Locate the cell with the specified text and output its (x, y) center coordinate. 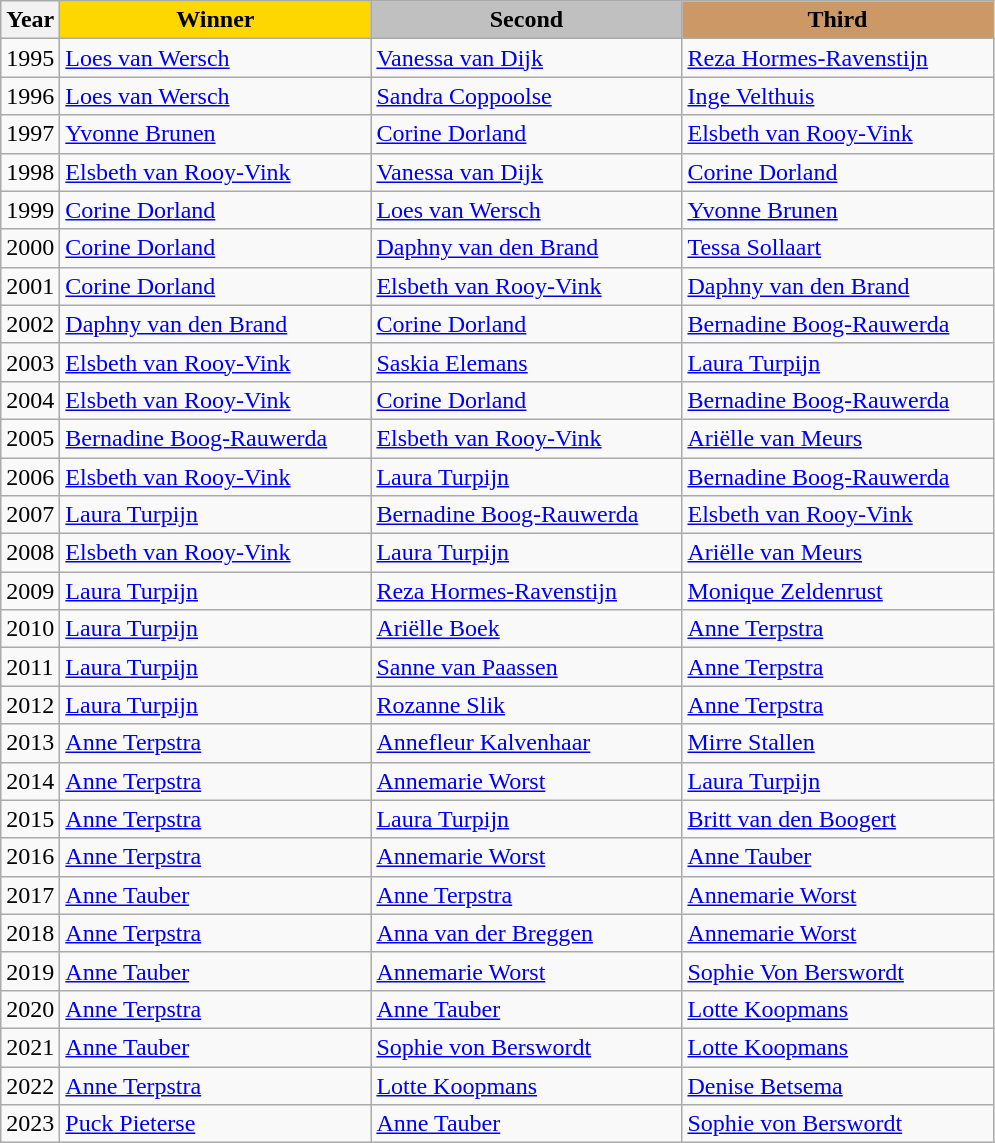
2019 (30, 971)
Sophie Von Berswordt (838, 971)
Annefleur Kalvenhaar (526, 743)
2001 (30, 286)
2018 (30, 933)
2010 (30, 629)
Mirre Stallen (838, 743)
2023 (30, 1124)
2022 (30, 1085)
1997 (30, 134)
Britt van den Boogert (838, 819)
2011 (30, 667)
Anna van der Breggen (526, 933)
2013 (30, 743)
Inge Velthuis (838, 96)
Ariëlle Boek (526, 629)
2008 (30, 553)
2007 (30, 515)
2004 (30, 400)
Sandra Coppoolse (526, 96)
Year (30, 20)
Denise Betsema (838, 1085)
2016 (30, 857)
2006 (30, 477)
Third (838, 20)
2012 (30, 705)
Rozanne Slik (526, 705)
1996 (30, 96)
2009 (30, 591)
2014 (30, 781)
Second (526, 20)
2015 (30, 819)
2005 (30, 438)
1998 (30, 172)
Saskia Elemans (526, 362)
Tessa Sollaart (838, 248)
2000 (30, 248)
1999 (30, 210)
Monique Zeldenrust (838, 591)
2021 (30, 1047)
Winner (216, 20)
1995 (30, 58)
2017 (30, 895)
Sanne van Paassen (526, 667)
2002 (30, 324)
2003 (30, 362)
Puck Pieterse (216, 1124)
2020 (30, 1009)
